From the cell containing the given text, extract its center point as [X, Y] coordinate. 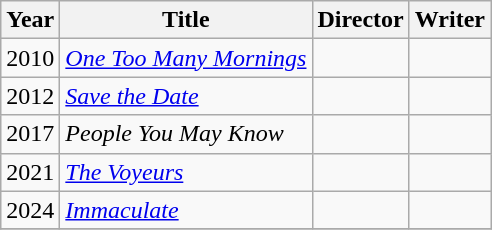
2024 [30, 210]
2021 [30, 172]
Year [30, 20]
2010 [30, 58]
Writer [450, 20]
Immaculate [186, 210]
2017 [30, 134]
The Voyeurs [186, 172]
2012 [30, 96]
Title [186, 20]
Director [360, 20]
One Too Many Mornings [186, 58]
People You May Know [186, 134]
Save the Date [186, 96]
